Search for the cell housing the specified text and yield its (X, Y) center coordinate. 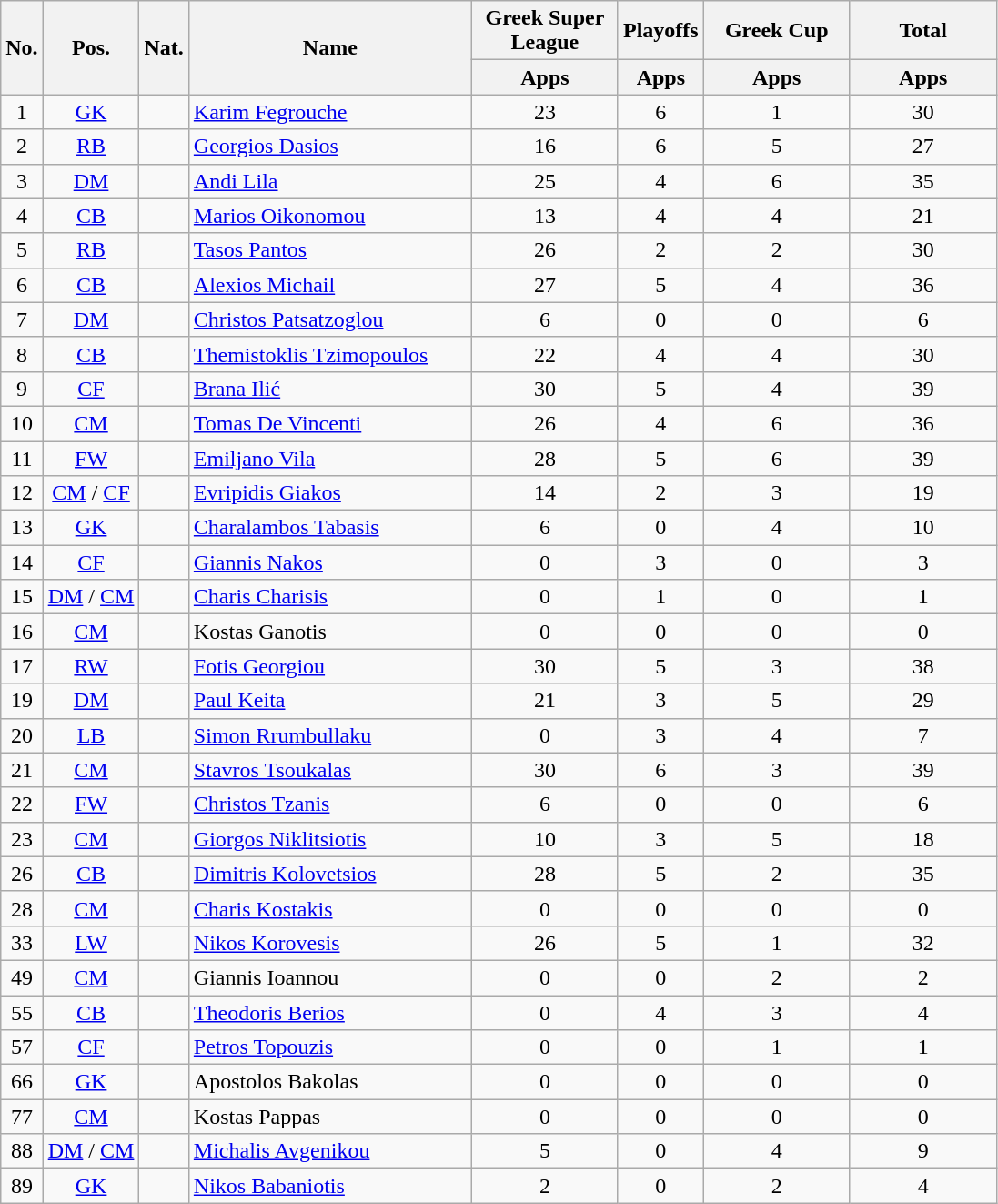
Charalambos Tabasis (329, 528)
57 (22, 1047)
Georgios Dasios (329, 147)
Andi Lila (329, 181)
No. (22, 47)
32 (922, 943)
Total (922, 31)
RW (91, 666)
Christos Patsatzoglou (329, 319)
Brana Ilić (329, 389)
49 (22, 977)
77 (22, 1117)
11 (22, 458)
Emiljano Vila (329, 458)
Fotis Georgiou (329, 666)
Kostas Ganotis (329, 632)
17 (22, 666)
66 (22, 1082)
Christos Tzanis (329, 804)
LW (91, 943)
Tasos Pantos (329, 250)
25 (544, 181)
Pos. (91, 47)
Karim Fegrouche (329, 112)
Apostolos Bakolas (329, 1082)
Nat. (164, 47)
38 (922, 666)
8 (22, 354)
Simon Rrumbullaku (329, 735)
Stavros Tsoukalas (329, 770)
Petros Topouzis (329, 1047)
Giannis Nakos (329, 562)
Charis Charisis (329, 597)
Charis Kostakis (329, 908)
Michalis Avgenikou (329, 1151)
Greek Super League (544, 31)
Marios Oikonomou (329, 216)
Giannis Ioannou (329, 977)
Dimitris Kolovetsios (329, 874)
Theodoris Berios (329, 1013)
Paul Keita (329, 701)
89 (22, 1186)
18 (922, 839)
Greek Cup (777, 31)
Name (329, 47)
55 (22, 1013)
12 (22, 493)
Kostas Pappas (329, 1117)
Tomas De Vincenti (329, 423)
88 (22, 1151)
33 (22, 943)
Playoffs (660, 31)
CM / CF (91, 493)
Evripidis Giakos (329, 493)
29 (922, 701)
Giorgos Niklitsiotis (329, 839)
Themistoklis Tzimopoulos (329, 354)
15 (22, 597)
20 (22, 735)
Alexios Michail (329, 285)
Nikos Korovesis (329, 943)
Nikos Babaniotis (329, 1186)
LB (91, 735)
